Find where the given text appears and provide that cell's center as (x, y) coordinate. 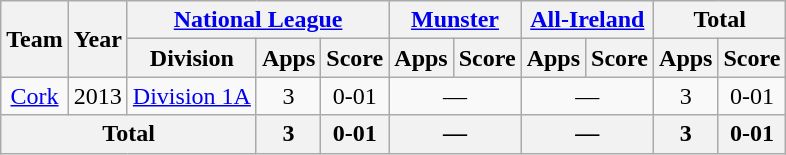
Division 1A (192, 96)
2013 (98, 96)
All-Ireland (587, 20)
Cork (35, 96)
Year (98, 39)
Division (192, 58)
National League (258, 20)
Team (35, 39)
Munster (455, 20)
